Pinpoint the cell where the given text exists, returning its [X, Y] midpoint coordinate. 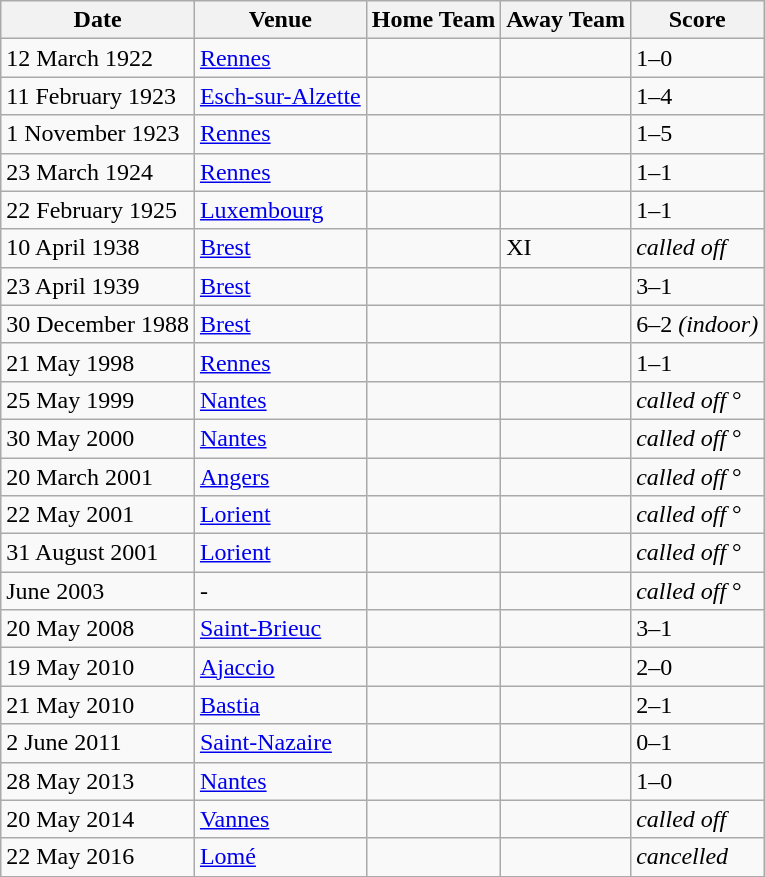
Bastia [280, 705]
2–0 [698, 667]
21 May 1998 [98, 362]
2 June 2011 [98, 743]
2–1 [698, 705]
cancelled [698, 857]
23 March 1924 [98, 172]
Score [698, 20]
Vannes [280, 819]
11 February 1923 [98, 96]
Date [98, 20]
21 May 2010 [98, 705]
20 May 2014 [98, 819]
Saint-Nazaire [280, 743]
20 March 2001 [98, 477]
Luxembourg [280, 210]
Venue [280, 20]
12 March 1922 [98, 58]
Lomé [280, 857]
10 April 1938 [98, 248]
22 May 2001 [98, 515]
20 May 2008 [98, 629]
- [280, 591]
Esch-sur-Alzette [280, 96]
Angers [280, 477]
22 May 2016 [98, 857]
1–5 [698, 134]
30 May 2000 [98, 438]
31 August 2001 [98, 553]
19 May 2010 [98, 667]
22 February 1925 [98, 210]
XI [566, 248]
Home Team [433, 20]
Away Team [566, 20]
23 April 1939 [98, 286]
28 May 2013 [98, 781]
30 December 1988 [98, 324]
25 May 1999 [98, 400]
0–1 [698, 743]
1 November 1923 [98, 134]
Ajaccio [280, 667]
June 2003 [98, 591]
6–2 (indoor) [698, 324]
1–4 [698, 96]
Saint-Brieuc [280, 629]
